Detect which cell encompasses the target text, then output its [X, Y] center coordinate. 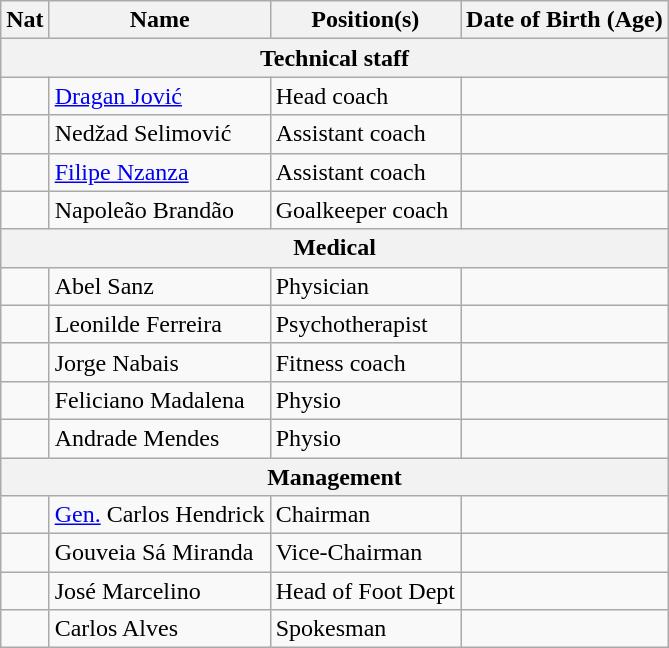
Abel Sanz [160, 286]
Andrade Mendes [160, 438]
Filipe Nzanza [160, 172]
José Marcelino [160, 591]
Leonilde Ferreira [160, 324]
Carlos Alves [160, 629]
Spokesman [365, 629]
Head of Foot Dept [365, 591]
Napoleão Brandão [160, 210]
Nedžad Selimović [160, 134]
Head coach [365, 96]
Goalkeeper coach [365, 210]
Chairman [365, 515]
Fitness coach [365, 362]
Psychotherapist [365, 324]
Gouveia Sá Miranda [160, 553]
Jorge Nabais [160, 362]
Vice-Chairman [365, 553]
Date of Birth (Age) [565, 20]
Technical staff [334, 58]
Physician [365, 286]
Nat [25, 20]
Medical [334, 248]
Name [160, 20]
Management [334, 477]
Feliciano Madalena [160, 400]
Gen. Carlos Hendrick [160, 515]
Dragan Jović [160, 96]
Position(s) [365, 20]
